Identify which cell holds the provided text, then report its (x, y) central coordinate. 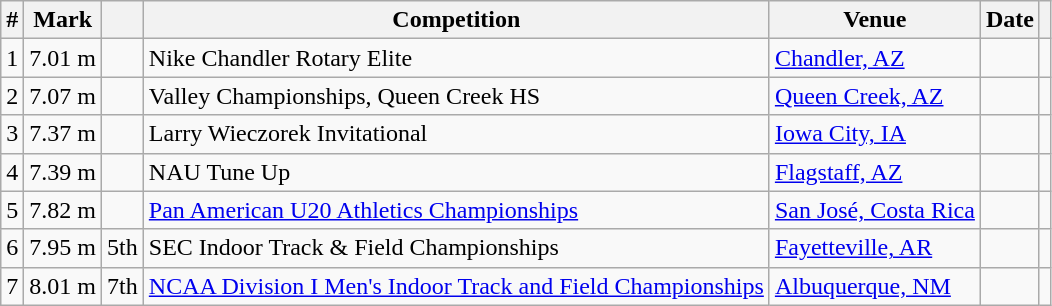
Flagstaff, AZ (874, 172)
Competition (456, 20)
7.39 m (63, 172)
2 (12, 96)
San José, Costa Rica (874, 210)
1 (12, 58)
8.01 m (63, 286)
Queen Creek, AZ (874, 96)
5 (12, 210)
SEC Indoor Track & Field Championships (456, 248)
Albuquerque, NM (874, 286)
Chandler, AZ (874, 58)
Valley Championships, Queen Creek HS (456, 96)
3 (12, 134)
NCAA Division I Men's Indoor Track and Field Championships (456, 286)
Nike Chandler Rotary Elite (456, 58)
Fayetteville, AR (874, 248)
7.01 m (63, 58)
7.07 m (63, 96)
7th (123, 286)
Date (1010, 20)
5th (123, 248)
6 (12, 248)
Venue (874, 20)
Mark (63, 20)
Iowa City, IA (874, 134)
7 (12, 286)
# (12, 20)
7.37 m (63, 134)
Pan American U20 Athletics Championships (456, 210)
NAU Tune Up (456, 172)
4 (12, 172)
7.95 m (63, 248)
7.82 m (63, 210)
Larry Wieczorek Invitational (456, 134)
